Provide the [x, y] coordinate of the cell's center where the given text is located.  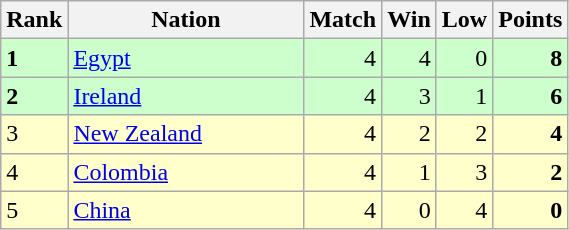
Colombia [186, 172]
Match [343, 20]
Points [530, 20]
Ireland [186, 96]
Low [464, 20]
Rank [34, 20]
6 [530, 96]
Nation [186, 20]
8 [530, 58]
New Zealand [186, 134]
Win [410, 20]
Egypt [186, 58]
China [186, 210]
5 [34, 210]
